Search for the cell housing the specified text and yield its (x, y) center coordinate. 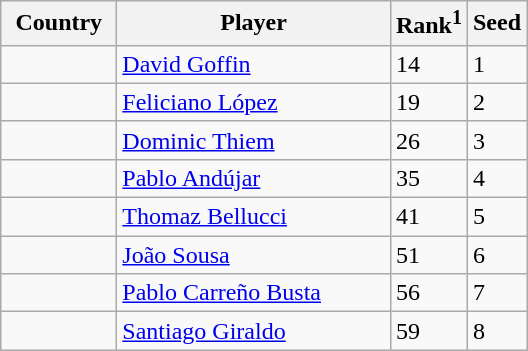
Pablo Andújar (254, 178)
Rank1 (428, 24)
7 (496, 293)
19 (428, 102)
Player (254, 24)
35 (428, 178)
56 (428, 293)
Dominic Thiem (254, 140)
14 (428, 64)
59 (428, 331)
Pablo Carreño Busta (254, 293)
5 (496, 217)
4 (496, 178)
41 (428, 217)
Seed (496, 24)
David Goffin (254, 64)
1 (496, 64)
26 (428, 140)
João Sousa (254, 255)
3 (496, 140)
Santiago Giraldo (254, 331)
6 (496, 255)
51 (428, 255)
Feliciano López (254, 102)
8 (496, 331)
2 (496, 102)
Thomaz Bellucci (254, 217)
Country (59, 24)
